Return the (X, Y) coordinate for the center point of the cell that contains the specified text.  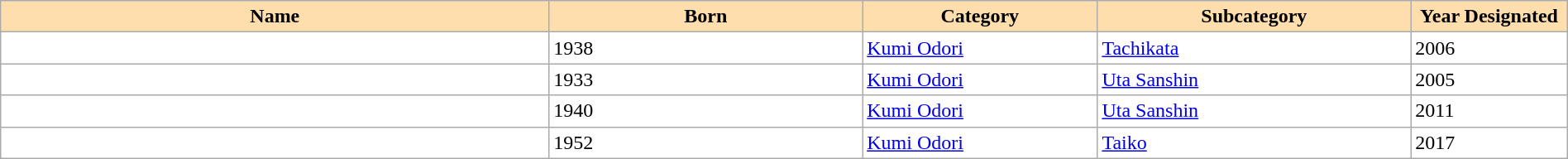
1940 (706, 111)
Year Designated (1489, 17)
Born (706, 17)
Subcategory (1254, 17)
2005 (1489, 79)
2011 (1489, 111)
Name (275, 17)
2006 (1489, 48)
2017 (1489, 142)
1933 (706, 79)
Tachikata (1254, 48)
Category (980, 17)
1938 (706, 48)
Taiko (1254, 142)
1952 (706, 142)
